Locate the cell with the specified text and output its [x, y] center coordinate. 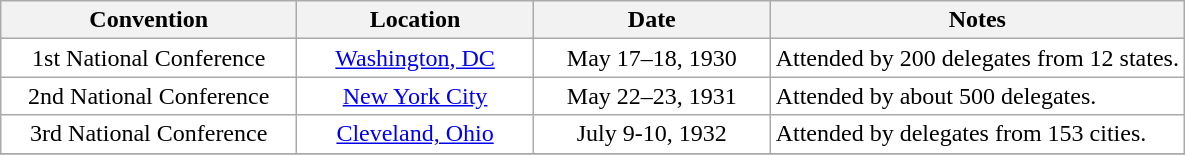
May 22–23, 1931 [652, 96]
1st National Conference [149, 58]
Cleveland, Ohio [416, 134]
July 9-10, 1932 [652, 134]
Convention [149, 20]
New York City [416, 96]
Attended by 200 delegates from 12 states. [977, 58]
Attended by about 500 delegates. [977, 96]
Date [652, 20]
Attended by delegates from 153 cities. [977, 134]
May 17–18, 1930 [652, 58]
Location [416, 20]
Notes [977, 20]
Washington, DC [416, 58]
3rd National Conference [149, 134]
2nd National Conference [149, 96]
